For the text-containing cell, return its midpoint in [x, y] coordinate format. 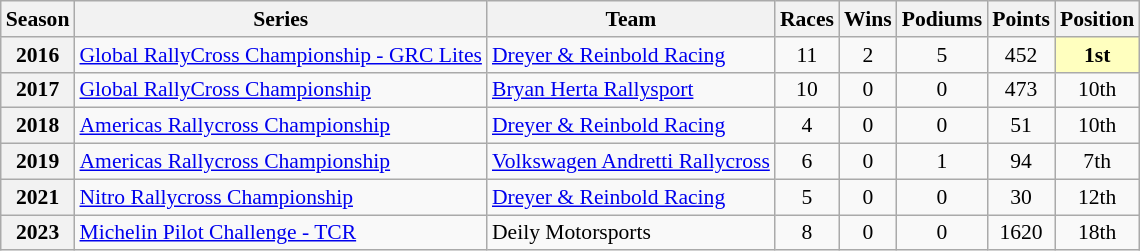
1st [1097, 55]
11 [807, 55]
6 [807, 162]
Team [631, 19]
2 [868, 55]
Races [807, 19]
4 [807, 126]
Volkswagen Andretti Rallycross [631, 162]
2021 [38, 197]
Season [38, 19]
Wins [868, 19]
Global RallyCross Championship - GRC Lites [280, 55]
Points [1021, 19]
7th [1097, 162]
Bryan Herta Rallysport [631, 90]
Michelin Pilot Challenge - TCR [280, 233]
1 [942, 162]
Podiums [942, 19]
2016 [38, 55]
Series [280, 19]
2019 [38, 162]
12th [1097, 197]
Deily Motorsports [631, 233]
473 [1021, 90]
Global RallyCross Championship [280, 90]
Nitro Rallycross Championship [280, 197]
Position [1097, 19]
8 [807, 233]
2017 [38, 90]
452 [1021, 55]
51 [1021, 126]
30 [1021, 197]
1620 [1021, 233]
2023 [38, 233]
18th [1097, 233]
10 [807, 90]
2018 [38, 126]
94 [1021, 162]
